Return the [X, Y] coordinate for the center point of the cell that contains the specified text.  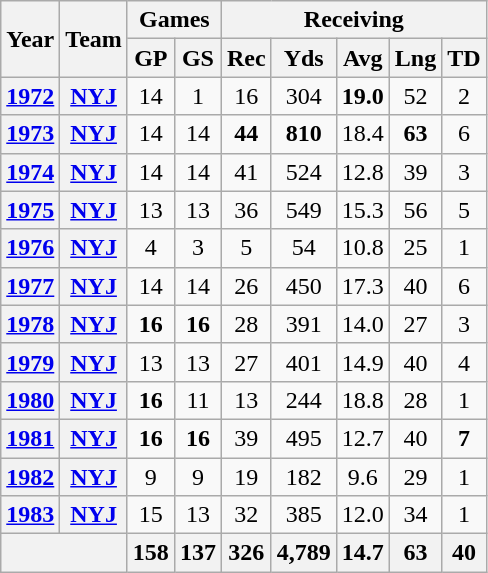
137 [198, 553]
17.3 [362, 286]
244 [304, 400]
25 [415, 248]
26 [246, 286]
1972 [30, 96]
1975 [30, 210]
401 [304, 362]
1981 [30, 438]
GS [198, 58]
495 [304, 438]
14.9 [362, 362]
9.6 [362, 477]
1982 [30, 477]
19 [246, 477]
11 [198, 400]
14.0 [362, 324]
12.8 [362, 172]
1983 [30, 515]
391 [304, 324]
Lng [415, 58]
12.7 [362, 438]
158 [150, 553]
TD [464, 58]
34 [415, 515]
385 [304, 515]
44 [246, 134]
36 [246, 210]
2 [464, 96]
1976 [30, 248]
Games [174, 20]
450 [304, 286]
15 [150, 515]
52 [415, 96]
10.8 [362, 248]
524 [304, 172]
54 [304, 248]
32 [246, 515]
326 [246, 553]
Yds [304, 58]
18.8 [362, 400]
Avg [362, 58]
Team [94, 39]
15.3 [362, 210]
182 [304, 477]
29 [415, 477]
810 [304, 134]
Receiving [354, 20]
18.4 [362, 134]
7 [464, 438]
41 [246, 172]
304 [304, 96]
12.0 [362, 515]
1973 [30, 134]
1980 [30, 400]
19.0 [362, 96]
Year [30, 39]
56 [415, 210]
1974 [30, 172]
14.7 [362, 553]
GP [150, 58]
1979 [30, 362]
Rec [246, 58]
4,789 [304, 553]
549 [304, 210]
1977 [30, 286]
1978 [30, 324]
